For the text-containing cell, return its midpoint in [x, y] coordinate format. 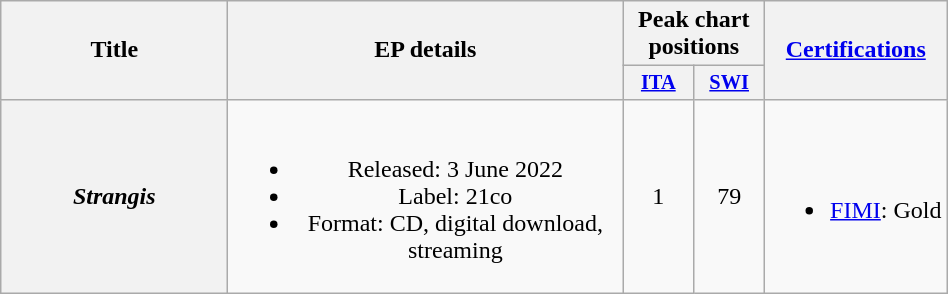
Released: 3 June 2022Label: 21coFormat: CD, digital download, streaming [426, 196]
Peak chart positions [694, 34]
SWI [730, 83]
Strangis [114, 196]
EP details [426, 50]
79 [730, 196]
FIMI: Gold [856, 196]
ITA [658, 83]
1 [658, 196]
Title [114, 50]
Certifications [856, 50]
